Pinpoint the cell where the given text exists, returning its [x, y] midpoint coordinate. 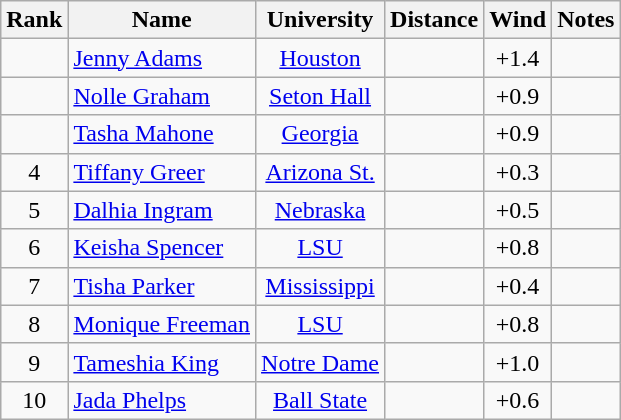
8 [34, 324]
Houston [320, 58]
+0.5 [518, 210]
Seton Hall [320, 96]
9 [34, 362]
10 [34, 400]
Tameshia King [162, 362]
Dalhia Ingram [162, 210]
+1.0 [518, 362]
Wind [518, 20]
Arizona St. [320, 172]
+0.3 [518, 172]
Name [162, 20]
Notre Dame [320, 362]
+0.6 [518, 400]
Distance [434, 20]
University [320, 20]
Jada Phelps [162, 400]
Monique Freeman [162, 324]
Georgia [320, 134]
4 [34, 172]
Nolle Graham [162, 96]
+1.4 [518, 58]
Tasha Mahone [162, 134]
Rank [34, 20]
Tisha Parker [162, 286]
5 [34, 210]
Mississippi [320, 286]
Keisha Spencer [162, 248]
Tiffany Greer [162, 172]
+0.4 [518, 286]
6 [34, 248]
7 [34, 286]
Notes [586, 20]
Jenny Adams [162, 58]
Ball State [320, 400]
Nebraska [320, 210]
